Find where the given text appears and provide that cell's center as [X, Y] coordinate. 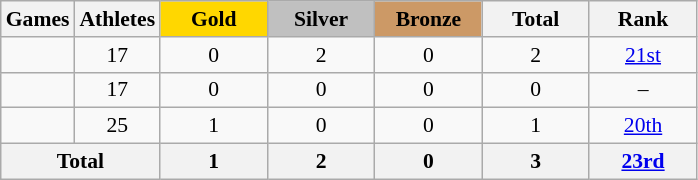
20th [642, 126]
23rd [642, 162]
Bronze [428, 19]
21st [642, 55]
Athletes [117, 19]
25 [117, 126]
Games [38, 19]
3 [536, 162]
Gold [214, 19]
– [642, 90]
Silver [320, 19]
Rank [642, 19]
